Output the (x, y) coordinate of the center of the cell containing the given text.  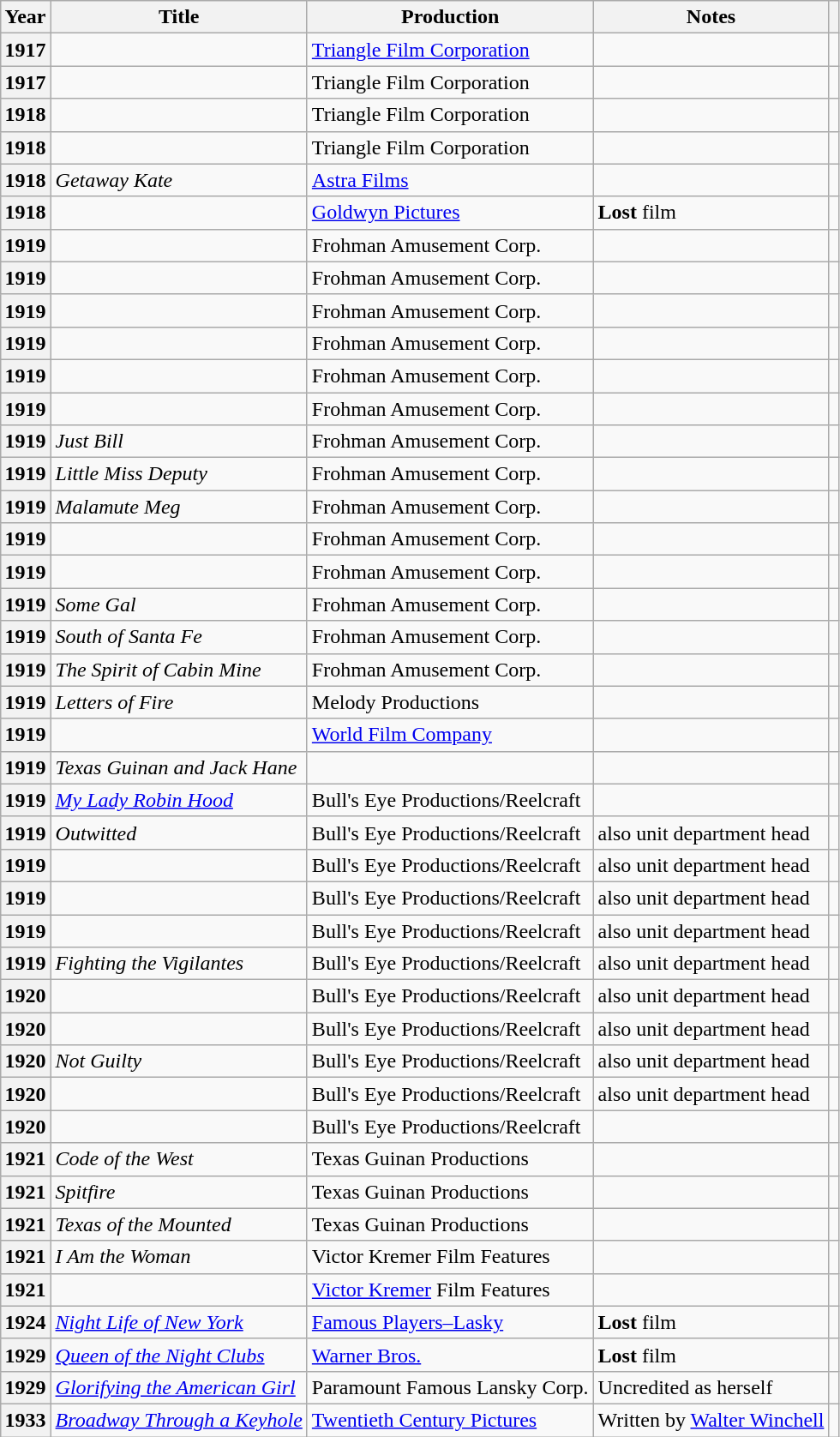
Melody Productions (450, 702)
Goldwyn Pictures (450, 213)
Astra Films (450, 180)
Production (450, 17)
Title (178, 17)
Notes (711, 17)
Uncredited as herself (711, 1387)
Twentieth Century Pictures (450, 1420)
Paramount Famous Lansky Corp. (450, 1387)
Getaway Kate (178, 180)
Some Gal (178, 604)
Malamute Meg (178, 507)
Famous Players–Lasky (450, 1322)
South of Santa Fe (178, 637)
Texas Guinan and Jack Hane (178, 767)
Just Bill (178, 442)
Letters of Fire (178, 702)
The Spirit of Cabin Mine (178, 670)
Broadway Through a Keyhole (178, 1420)
Not Guilty (178, 1061)
1933 (26, 1420)
I Am the Woman (178, 1257)
Glorifying the American Girl (178, 1387)
Fighting the Vigilantes (178, 964)
Night Life of New York (178, 1322)
Year (26, 17)
Written by Walter Winchell (711, 1420)
Outwitted (178, 833)
World Film Company (450, 735)
Texas of the Mounted (178, 1224)
My Lady Robin Hood (178, 800)
1924 (26, 1322)
Warner Bros. (450, 1355)
Little Miss Deputy (178, 474)
Code of the West (178, 1159)
Spitfire (178, 1192)
Queen of the Night Clubs (178, 1355)
